Identify which cell holds the provided text, then report its [X, Y] central coordinate. 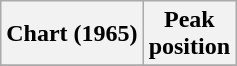
Peakposition [189, 34]
Chart (1965) [72, 34]
